Output the [X, Y] coordinate of the center of the cell containing the given text.  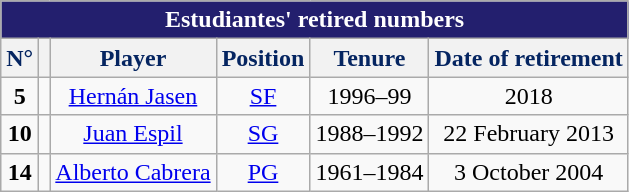
14 [20, 172]
3 October 2004 [528, 172]
Position [263, 58]
2018 [528, 96]
5 [20, 96]
1961–1984 [370, 172]
22 February 2013 [528, 134]
1996–99 [370, 96]
SG [263, 134]
Alberto Cabrera [133, 172]
10 [20, 134]
SF [263, 96]
PG [263, 172]
1988–1992 [370, 134]
Date of retirement [528, 58]
Juan Espil [133, 134]
Player [133, 58]
Tenure [370, 58]
Estudiantes' retired numbers [315, 20]
Hernán Jasen [133, 96]
N° [20, 58]
